Detect which cell encompasses the target text, then output its [x, y] center coordinate. 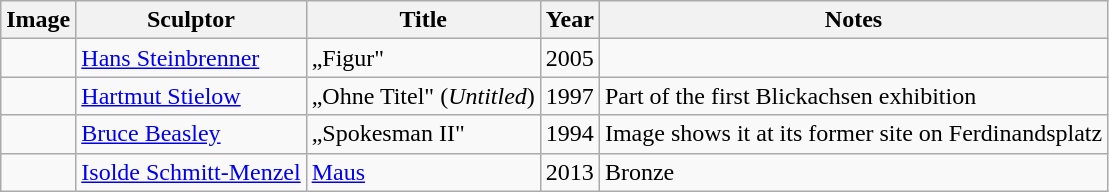
Part of the first Blickachsen exhibition [853, 96]
„Figur" [423, 58]
Image shows it at its former site on Ferdinandsplatz [853, 134]
Bronze [853, 172]
Image [38, 20]
„Spokesman II" [423, 134]
„Ohne Titel" (Untitled) [423, 96]
Hartmut Stielow [191, 96]
1997 [570, 96]
Isolde Schmitt-Menzel [191, 172]
Hans Steinbrenner [191, 58]
2005 [570, 58]
Bruce Beasley [191, 134]
Maus [423, 172]
Title [423, 20]
1994 [570, 134]
2013 [570, 172]
Sculptor [191, 20]
Notes [853, 20]
Year [570, 20]
